Capture the cell that displays the provided text and extract its [X, Y] central coordinate. 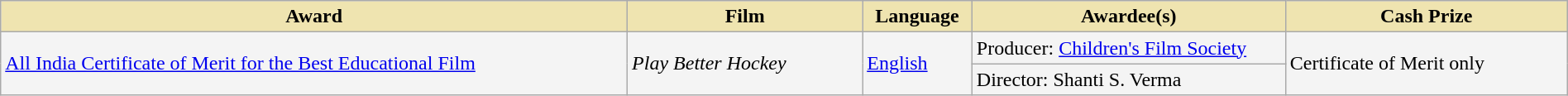
Language [918, 17]
All India Certificate of Merit for the Best Educational Film [314, 64]
Awardee(s) [1128, 17]
Film [745, 17]
Play Better Hockey [745, 64]
English [918, 64]
Certificate of Merit only [1426, 64]
Producer: Children's Film Society [1128, 48]
Director: Shanti S. Verma [1128, 79]
Award [314, 17]
Cash Prize [1426, 17]
